From the cell containing the given text, extract its center point as [X, Y] coordinate. 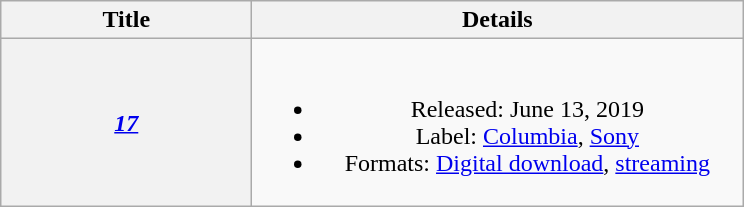
17 [126, 122]
Details [498, 20]
Title [126, 20]
Released: June 13, 2019Label: Columbia, SonyFormats: Digital download, streaming [498, 122]
